Return (x, y) of the center of cell containing provided text 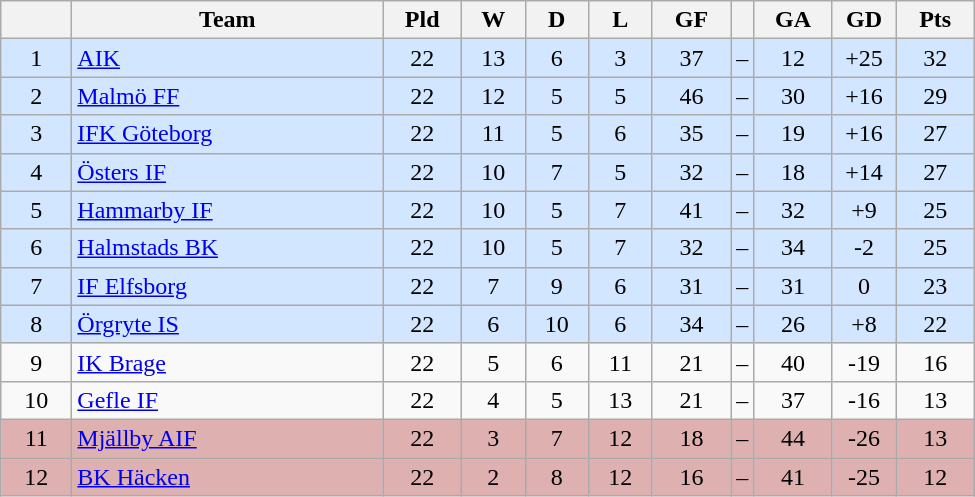
IF Elfsborg (228, 286)
GD (864, 20)
30 (794, 96)
AIK (228, 58)
Halmstads BK (228, 248)
Östers IF (228, 172)
1 (36, 58)
46 (692, 96)
35 (692, 134)
GF (692, 20)
IFK Göteborg (228, 134)
Pts (936, 20)
Mjällby AIF (228, 438)
Gefle IF (228, 400)
W (493, 20)
26 (794, 324)
Team (228, 20)
-25 (864, 477)
+8 (864, 324)
0 (864, 286)
Malmö FF (228, 96)
GA (794, 20)
-16 (864, 400)
29 (936, 96)
+14 (864, 172)
-2 (864, 248)
+9 (864, 210)
-19 (864, 362)
-26 (864, 438)
Hammarby IF (228, 210)
44 (794, 438)
40 (794, 362)
Pld (422, 20)
19 (794, 134)
D (557, 20)
L (621, 20)
+25 (864, 58)
BK Häcken (228, 477)
IK Brage (228, 362)
23 (936, 286)
Örgryte IS (228, 324)
